Return (x, y) of the center of cell containing provided text 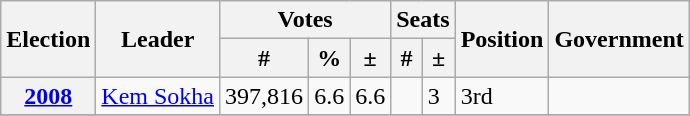
3 (438, 96)
Seats (423, 20)
Kem Sokha (158, 96)
2008 (48, 96)
% (330, 58)
Election (48, 39)
Government (619, 39)
Votes (306, 20)
Position (502, 39)
Leader (158, 39)
397,816 (264, 96)
3rd (502, 96)
